Search for the cell housing the specified text and yield its [x, y] center coordinate. 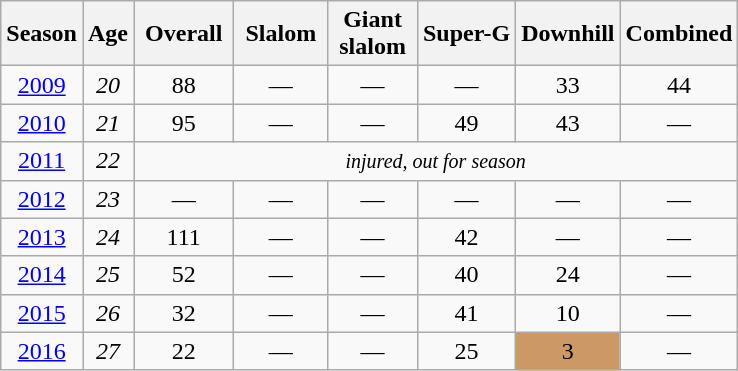
Slalom [281, 34]
40 [466, 275]
2012 [42, 199]
Overall [184, 34]
95 [184, 123]
injured, out for season [436, 161]
43 [568, 123]
Super-G [466, 34]
10 [568, 313]
44 [679, 85]
20 [108, 85]
3 [568, 351]
42 [466, 237]
41 [466, 313]
2015 [42, 313]
2011 [42, 161]
Downhill [568, 34]
52 [184, 275]
2016 [42, 351]
49 [466, 123]
33 [568, 85]
Age [108, 34]
2013 [42, 237]
26 [108, 313]
Giant slalom [373, 34]
23 [108, 199]
2009 [42, 85]
32 [184, 313]
27 [108, 351]
Season [42, 34]
2014 [42, 275]
2010 [42, 123]
21 [108, 123]
88 [184, 85]
Combined [679, 34]
111 [184, 237]
